Identify which cell holds the provided text, then report its (X, Y) central coordinate. 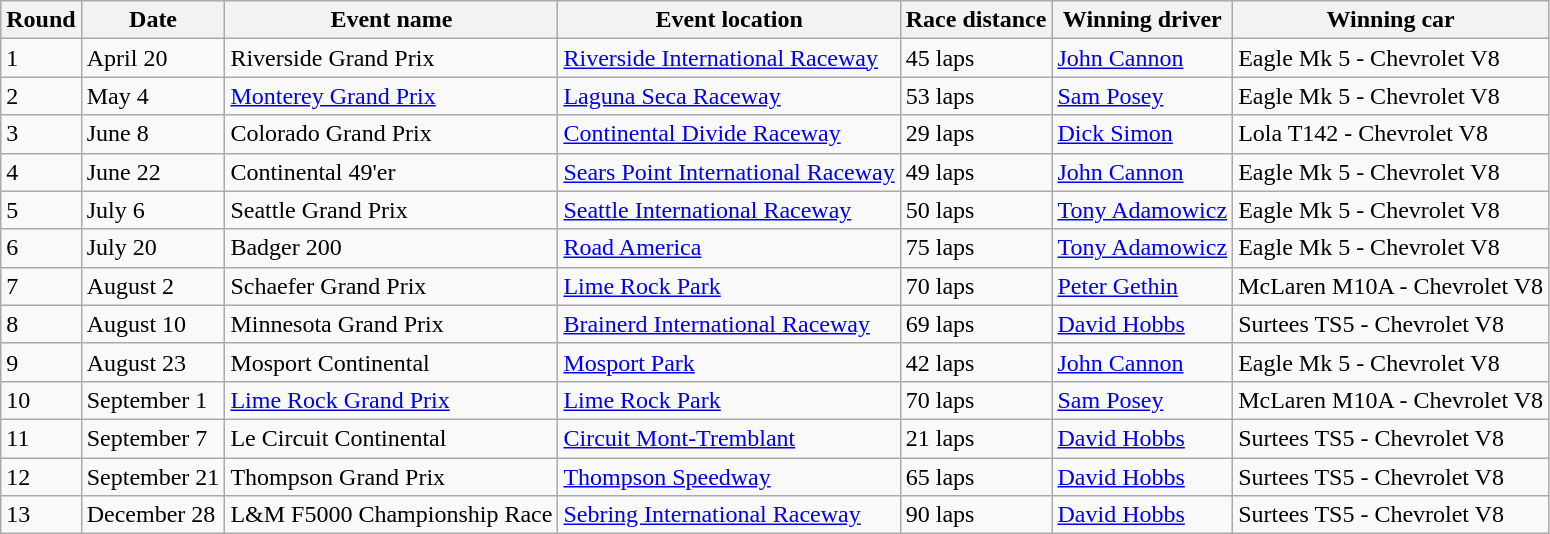
May 4 (153, 96)
7 (41, 286)
Brainerd International Raceway (729, 324)
Mosport Continental (392, 362)
Mosport Park (729, 362)
Sebring International Raceway (729, 515)
Event location (729, 20)
L&M F5000 Championship Race (392, 515)
11 (41, 438)
June 8 (153, 134)
Minnesota Grand Prix (392, 324)
Thompson Grand Prix (392, 477)
90 laps (976, 515)
Riverside Grand Prix (392, 58)
3 (41, 134)
Badger 200 (392, 248)
Lola T142 - Chevrolet V8 (1391, 134)
Race distance (976, 20)
Laguna Seca Raceway (729, 96)
August 10 (153, 324)
Sears Point International Raceway (729, 172)
21 laps (976, 438)
45 laps (976, 58)
April 20 (153, 58)
6 (41, 248)
Colorado Grand Prix (392, 134)
2 (41, 96)
Seattle Grand Prix (392, 210)
Round (41, 20)
1 (41, 58)
Seattle International Raceway (729, 210)
July 20 (153, 248)
4 (41, 172)
Lime Rock Grand Prix (392, 400)
Riverside International Raceway (729, 58)
13 (41, 515)
Continental 49'er (392, 172)
Date (153, 20)
September 1 (153, 400)
September 7 (153, 438)
August 2 (153, 286)
10 (41, 400)
August 23 (153, 362)
65 laps (976, 477)
Dick Simon (1142, 134)
Continental Divide Raceway (729, 134)
53 laps (976, 96)
Thompson Speedway (729, 477)
June 22 (153, 172)
5 (41, 210)
75 laps (976, 248)
49 laps (976, 172)
9 (41, 362)
29 laps (976, 134)
8 (41, 324)
December 28 (153, 515)
50 laps (976, 210)
Winning car (1391, 20)
Event name (392, 20)
September 21 (153, 477)
July 6 (153, 210)
Road America (729, 248)
69 laps (976, 324)
42 laps (976, 362)
Le Circuit Continental (392, 438)
Monterey Grand Prix (392, 96)
Circuit Mont-Tremblant (729, 438)
Peter Gethin (1142, 286)
Schaefer Grand Prix (392, 286)
12 (41, 477)
Winning driver (1142, 20)
